Locate the cell with the specified text and output its (X, Y) center coordinate. 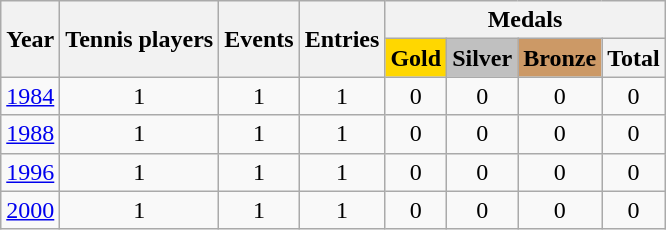
2000 (30, 210)
1996 (30, 172)
Events (259, 39)
Year (30, 39)
Entries (342, 39)
Tennis players (140, 39)
Bronze (560, 58)
Silver (482, 58)
Medals (525, 20)
1988 (30, 134)
Total (634, 58)
1984 (30, 96)
Gold (416, 58)
